From the cell containing the given text, extract its center point as (X, Y) coordinate. 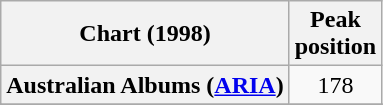
178 (335, 85)
Chart (1998) (145, 34)
Australian Albums (ARIA) (145, 85)
Peakposition (335, 34)
